Return (x, y) of the center of cell containing provided text 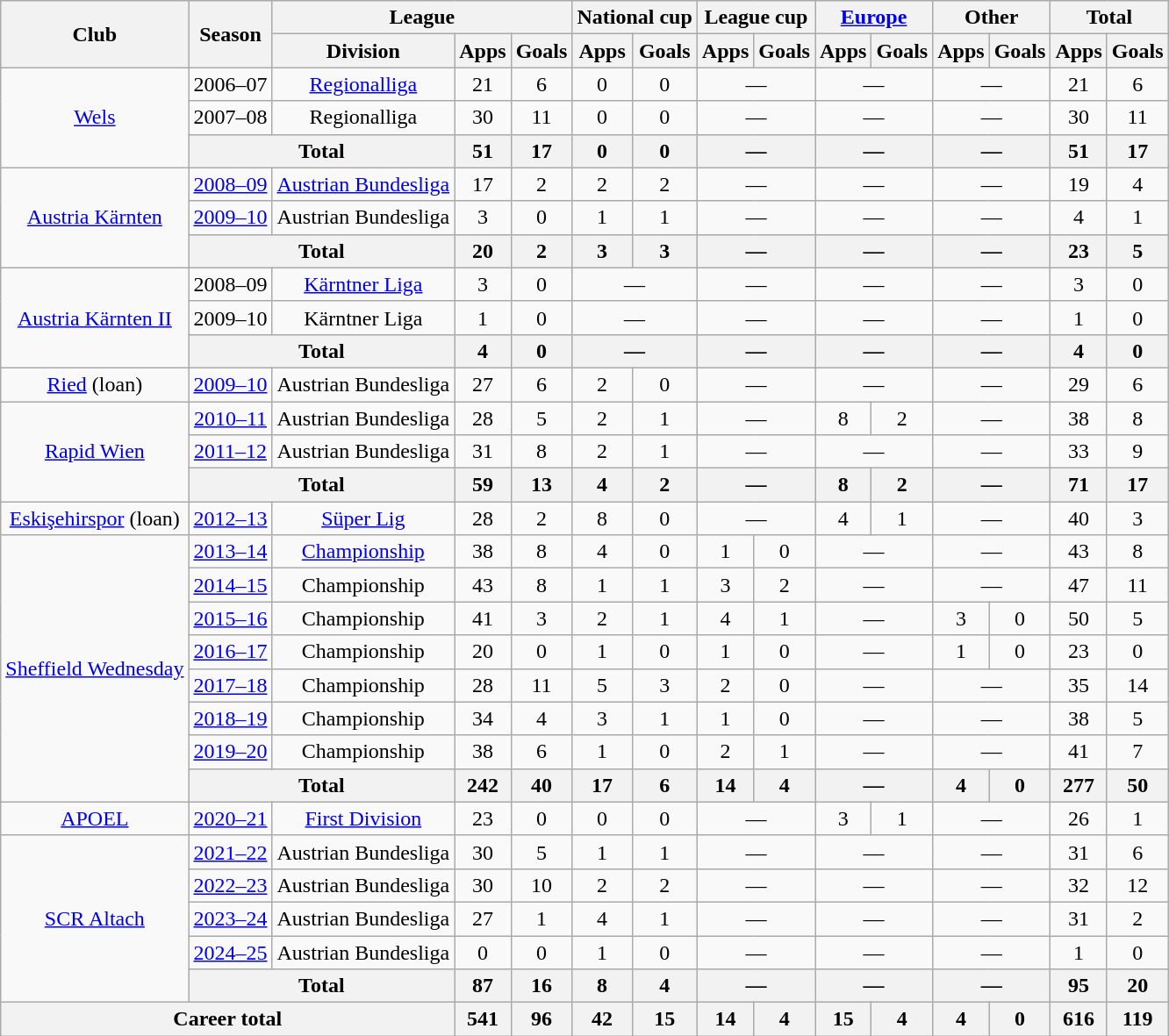
242 (483, 785)
Rapid Wien (95, 452)
Eskişehirspor (loan) (95, 518)
2021–22 (230, 852)
Other (992, 18)
2019–20 (230, 752)
35 (1079, 685)
33 (1079, 452)
2013–14 (230, 552)
Division (363, 51)
2014–15 (230, 585)
APOEL (95, 818)
Career total (228, 1019)
2022–23 (230, 885)
13 (541, 485)
Süper Lig (363, 518)
Season (230, 34)
Austria Kärnten (95, 218)
2006–07 (230, 84)
10 (541, 885)
2016–17 (230, 652)
Sheffield Wednesday (95, 668)
Austria Kärnten II (95, 318)
34 (483, 718)
2007–08 (230, 118)
Ried (loan) (95, 384)
7 (1137, 752)
119 (1137, 1019)
32 (1079, 885)
National cup (635, 18)
71 (1079, 485)
Club (95, 34)
2015–16 (230, 618)
541 (483, 1019)
277 (1079, 785)
616 (1079, 1019)
SCR Altach (95, 918)
2011–12 (230, 452)
59 (483, 485)
12 (1137, 885)
47 (1079, 585)
2017–18 (230, 685)
League (422, 18)
2010–11 (230, 418)
League cup (756, 18)
Wels (95, 118)
96 (541, 1019)
First Division (363, 818)
95 (1079, 986)
16 (541, 986)
2018–19 (230, 718)
87 (483, 986)
2012–13 (230, 518)
19 (1079, 184)
9 (1137, 452)
29 (1079, 384)
42 (602, 1019)
26 (1079, 818)
2020–21 (230, 818)
2023–24 (230, 918)
2024–25 (230, 952)
Europe (873, 18)
